From the cell containing the given text, extract its center point as [X, Y] coordinate. 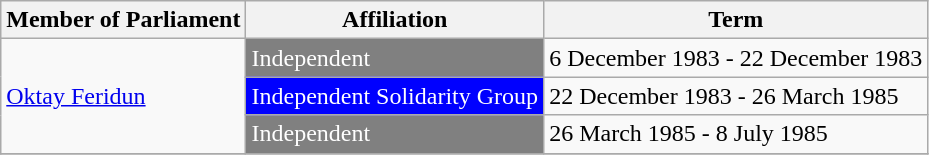
22 December 1983 - 26 March 1985 [736, 96]
Independent Solidarity Group [395, 96]
Affiliation [395, 20]
26 March 1985 - 8 July 1985 [736, 134]
Oktay Feridun [124, 96]
Term [736, 20]
6 December 1983 - 22 December 1983 [736, 58]
Member of Parliament [124, 20]
